Provide the [X, Y] coordinate of the cell's center where the given text is located.  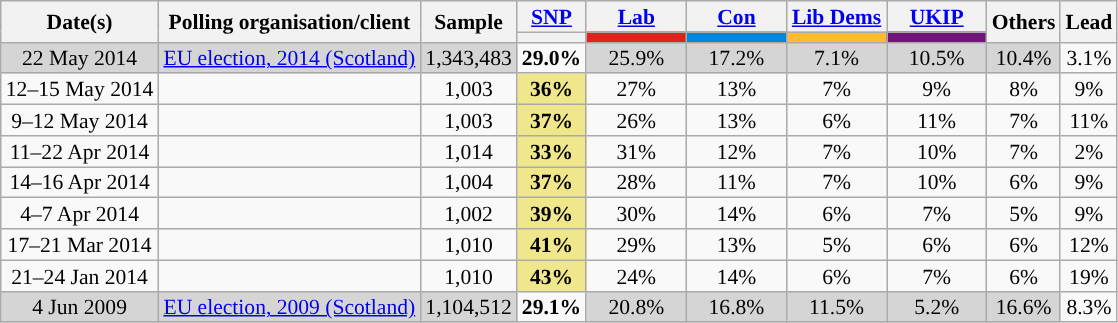
17.2% [736, 58]
41% [552, 244]
29% [636, 244]
1,004 [468, 182]
Sample [468, 22]
Con [736, 16]
16.6% [1024, 306]
Others [1024, 22]
Lib Dems [837, 16]
8% [1024, 90]
2% [1088, 152]
20.8% [636, 306]
Lab [636, 16]
25.9% [636, 58]
8.3% [1088, 306]
16.8% [736, 306]
Date(s) [80, 22]
26% [636, 120]
5.2% [937, 306]
31% [636, 152]
1,014 [468, 152]
UKIP [937, 16]
3.1% [1088, 58]
29.0% [552, 58]
10.4% [1024, 58]
33% [552, 152]
17–21 Mar 2014 [80, 244]
1,343,483 [468, 58]
28% [636, 182]
22 May 2014 [80, 58]
EU election, 2014 (Scotland) [289, 58]
1,002 [468, 214]
24% [636, 276]
4–7 Apr 2014 [80, 214]
30% [636, 214]
11.5% [837, 306]
10.5% [937, 58]
1,104,512 [468, 306]
7.1% [837, 58]
12–15 May 2014 [80, 90]
4 Jun 2009 [80, 306]
27% [636, 90]
9–12 May 2014 [80, 120]
Lead [1088, 22]
Polling organisation/client [289, 22]
21–24 Jan 2014 [80, 276]
SNP [552, 16]
39% [552, 214]
14–16 Apr 2014 [80, 182]
EU election, 2009 (Scotland) [289, 306]
11–22 Apr 2014 [80, 152]
36% [552, 90]
43% [552, 276]
19% [1088, 276]
29.1% [552, 306]
